For the text-containing cell, return its midpoint in [x, y] coordinate format. 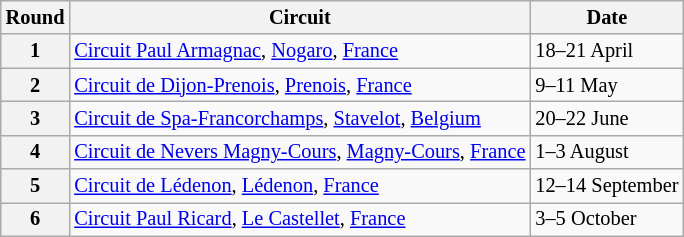
3–5 October [606, 219]
Circuit Paul Ricard, Le Castellet, France [300, 219]
Circuit de Spa-Francorchamps, Stavelot, Belgium [300, 118]
5 [36, 186]
Date [606, 17]
Circuit de Nevers Magny-Cours, Magny-Cours, France [300, 152]
20–22 June [606, 118]
1–3 August [606, 152]
Circuit [300, 17]
1 [36, 51]
9–11 May [606, 85]
12–14 September [606, 186]
Circuit de Dijon-Prenois, Prenois, France [300, 85]
18–21 April [606, 51]
4 [36, 152]
Round [36, 17]
2 [36, 85]
3 [36, 118]
Circuit Paul Armagnac, Nogaro, France [300, 51]
6 [36, 219]
Circuit de Lédenon, Lédenon, France [300, 186]
